Determine the [X, Y] coordinate at the center of the cell enclosing the given text.  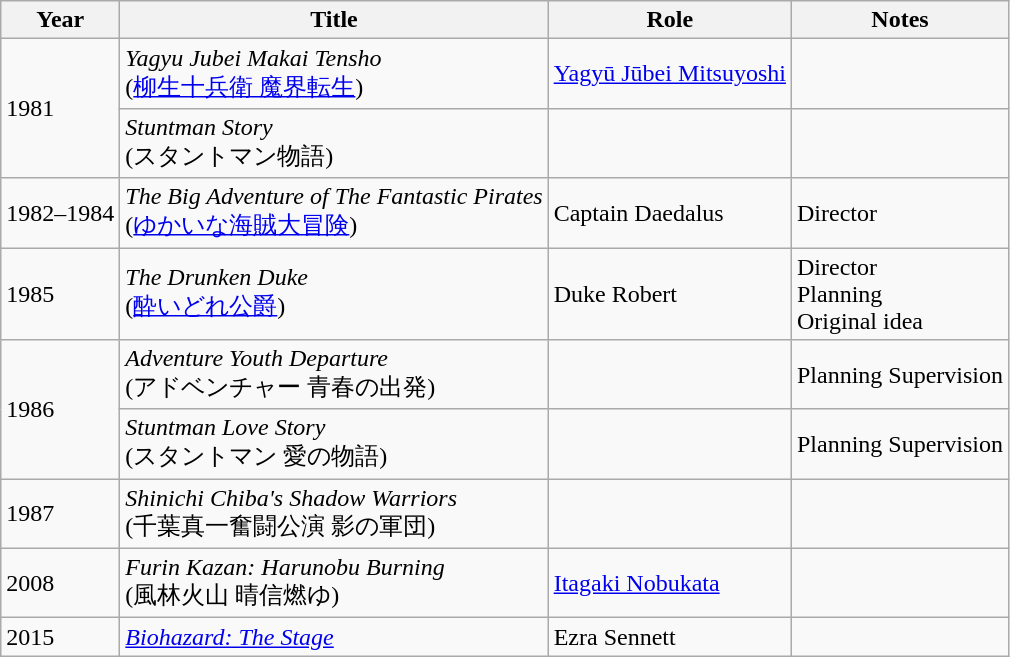
Yagyu Jubei Makai Tensho(柳生十兵衛 魔界転生) [334, 74]
Director [900, 213]
Ezra Sennett [670, 637]
1985 [60, 294]
The Big Adventure of The Fantastic Pirates(ゆかいな海賊大冒険) [334, 213]
Title [334, 20]
Shinichi Chiba's Shadow Warriors(千葉真一奮闘公演 影の軍団) [334, 514]
Notes [900, 20]
1987 [60, 514]
2015 [60, 637]
Adventure Youth Departure(アドベンチャー 青春の出発) [334, 375]
1981 [60, 108]
Furin Kazan: Harunobu Burning(風林火山 晴信燃ゆ) [334, 583]
Stuntman Love Story(スタントマン 愛の物語) [334, 444]
The Drunken Duke(酔いどれ公爵) [334, 294]
Biohazard: The Stage [334, 637]
DirectorPlanningOriginal idea [900, 294]
2008 [60, 583]
Itagaki Nobukata [670, 583]
1986 [60, 410]
1982–1984 [60, 213]
Yagyū Jūbei Mitsuyoshi [670, 74]
Stuntman Story(スタントマン物語) [334, 143]
Captain Daedalus [670, 213]
Year [60, 20]
Role [670, 20]
Duke Robert [670, 294]
